Detect which cell encompasses the target text, then output its [x, y] center coordinate. 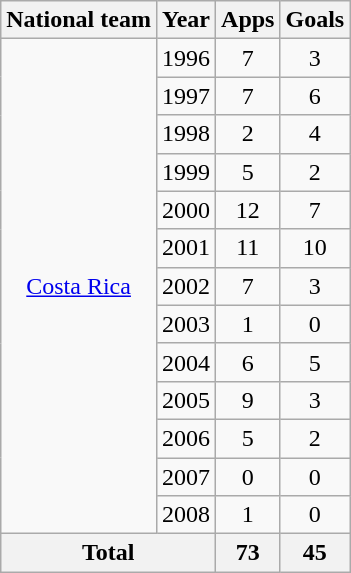
2007 [186, 477]
10 [315, 248]
Year [186, 20]
2002 [186, 286]
2001 [186, 248]
Total [108, 553]
2006 [186, 438]
1999 [186, 172]
9 [248, 400]
2005 [186, 400]
2004 [186, 362]
Goals [315, 20]
1998 [186, 134]
2003 [186, 324]
1996 [186, 58]
National team [79, 20]
2000 [186, 210]
Apps [248, 20]
4 [315, 134]
12 [248, 210]
45 [315, 553]
1997 [186, 96]
Costa Rica [79, 286]
73 [248, 553]
2008 [186, 515]
11 [248, 248]
